Pinpoint the cell where the given text exists, returning its (X, Y) midpoint coordinate. 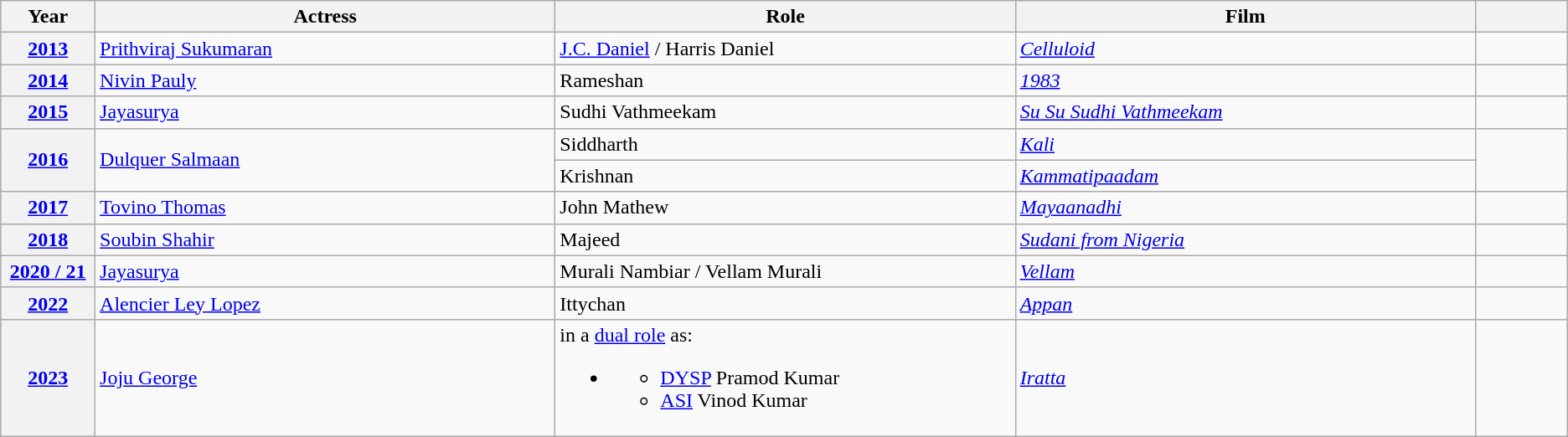
Nivin Pauly (325, 80)
Sudhi Vathmeekam (786, 112)
Prithviraj Sukumaran (325, 49)
Dulquer Salmaan (325, 160)
2013 (49, 49)
Film (1245, 17)
Year (49, 17)
Ittychan (786, 303)
2018 (49, 239)
Vellam (1245, 271)
Sudani from Nigeria (1245, 239)
Rameshan (786, 80)
Joju George (325, 378)
2014 (49, 80)
Siddharth (786, 144)
Krishnan (786, 176)
Kammatipaadam (1245, 176)
in a dual role as:DYSP Pramod KumarASI Vinod Kumar (786, 378)
Tovino Thomas (325, 208)
2022 (49, 303)
Majeed (786, 239)
1983 (1245, 80)
Role (786, 17)
Celluloid (1245, 49)
Iratta (1245, 378)
Murali Nambiar / Vellam Murali (786, 271)
2023 (49, 378)
J.C. Daniel / Harris Daniel (786, 49)
Su Su Sudhi Vathmeekam (1245, 112)
Alencier Ley Lopez (325, 303)
2017 (49, 208)
Kali (1245, 144)
Appan (1245, 303)
2016 (49, 160)
2020 / 21 (49, 271)
Actress (325, 17)
Soubin Shahir (325, 239)
2015 (49, 112)
Mayaanadhi (1245, 208)
John Mathew (786, 208)
